Locate the cell with the specified text and output its [x, y] center coordinate. 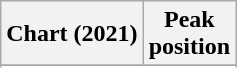
Chart (2021) [72, 34]
Peakposition [189, 34]
